Scan for the cell matching the given text and deliver its (x, y) coordinate at center. 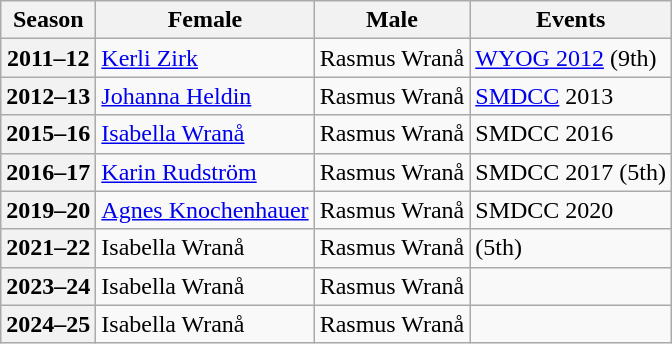
2023–24 (48, 286)
Kerli Zirk (205, 58)
2015–16 (48, 134)
Events (571, 20)
2019–20 (48, 210)
Female (205, 20)
2012–13 (48, 96)
Agnes Knochenhauer (205, 210)
(5th) (571, 248)
SMDCC 2013 (571, 96)
Season (48, 20)
Karin Rudström (205, 172)
2021–22 (48, 248)
2024–25 (48, 324)
SMDCC 2017 (5th) (571, 172)
Johanna Heldin (205, 96)
2011–12 (48, 58)
WYOG 2012 (9th) (571, 58)
Male (392, 20)
SMDCC 2016 (571, 134)
2016–17 (48, 172)
SMDCC 2020 (571, 210)
